Search for the cell housing the specified text and yield its [x, y] center coordinate. 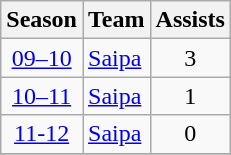
11-12 [42, 134]
3 [190, 58]
09–10 [42, 58]
0 [190, 134]
1 [190, 96]
10–11 [42, 96]
Assists [190, 20]
Team [116, 20]
Season [42, 20]
